Scan for the cell matching the given text and deliver its [X, Y] coordinate at center. 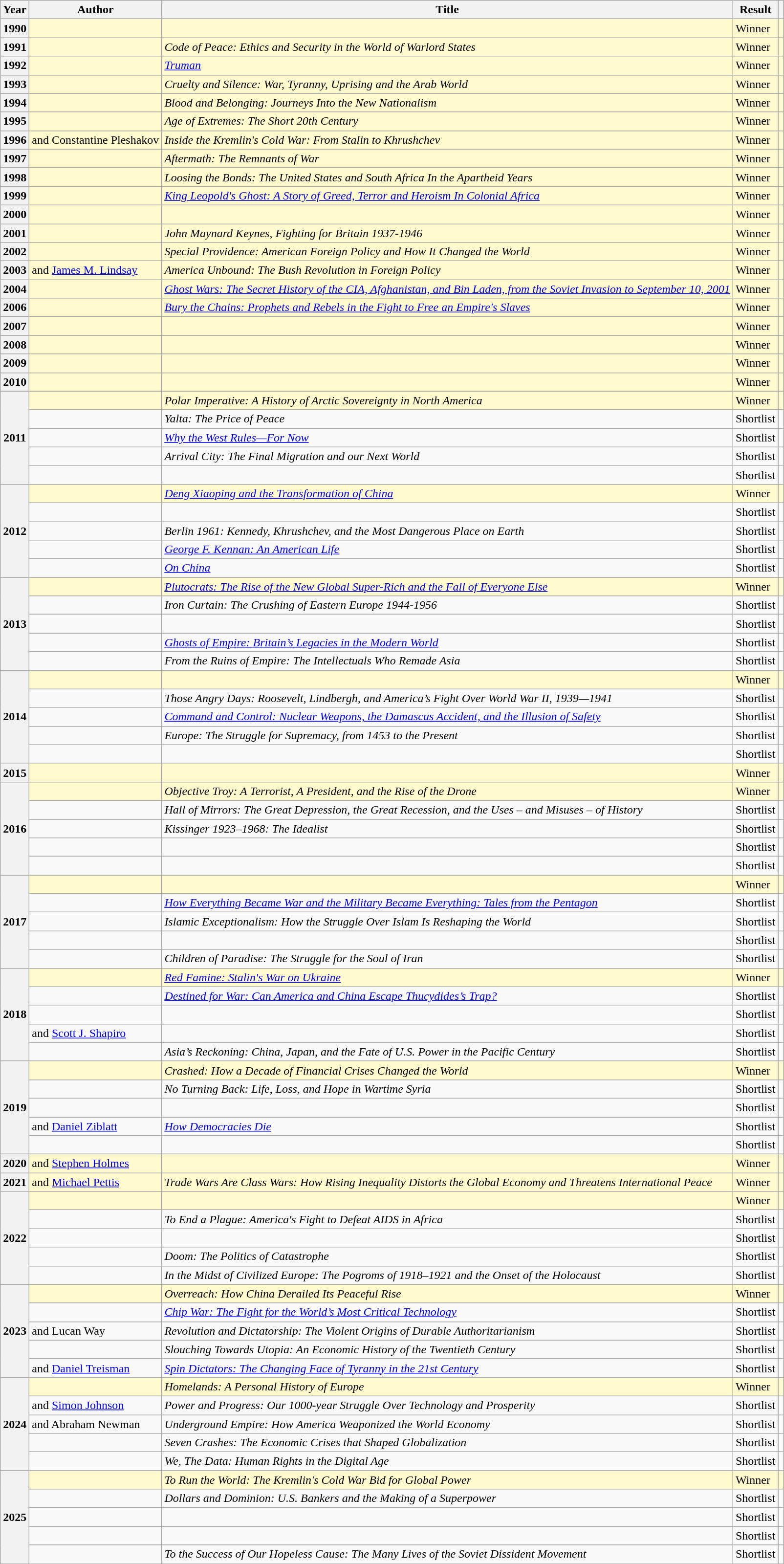
2006 [15, 308]
and Lucan Way [96, 1331]
1991 [15, 47]
Slouching Towards Utopia: An Economic History of the Twentieth Century [448, 1349]
2023 [15, 1331]
Dollars and Dominion: U.S. Bankers and the Making of a Superpower [448, 1498]
Yalta: The Price of Peace [448, 419]
Spin Dictators: The Changing Face of Tyranny in the 21st Century [448, 1368]
Why the West Rules—For Now [448, 438]
Year [15, 10]
2000 [15, 214]
1999 [15, 196]
Ghosts of Empire: Britain’s Legacies in the Modern World [448, 642]
1992 [15, 66]
and Michael Pettis [96, 1182]
2003 [15, 270]
To End a Plague: America's Fight to Defeat AIDS in Africa [448, 1219]
Title [448, 10]
2014 [15, 717]
2010 [15, 382]
America Unbound: The Bush Revolution in Foreign Policy [448, 270]
King Leopold's Ghost: A Story of Greed, Terror and Heroism In Colonial Africa [448, 196]
Blood and Belonging: Journeys Into the New Nationalism [448, 103]
Command and Control: Nuclear Weapons, the Damascus Accident, and the Illusion of Safety [448, 717]
Code of Peace: Ethics and Security in the World of Warlord States [448, 47]
Trade Wars Are Class Wars: How Rising Inequality Distorts the Global Economy and Threatens International Peace [448, 1182]
Overreach: How China Derailed Its Peaceful Rise [448, 1294]
and Stephen Holmes [96, 1164]
1994 [15, 103]
George F. Kennan: An American Life [448, 550]
Iron Curtain: The Crushing of Eastern Europe 1944-1956 [448, 605]
Hall of Mirrors: The Great Depression, the Great Recession, and the Uses – and Misuses – of History [448, 810]
2020 [15, 1164]
Crashed: How a Decade of Financial Crises Changed the World [448, 1070]
2011 [15, 438]
Power and Progress: Our 1000-year Struggle Over Technology and Prosperity [448, 1405]
Revolution and Dictatorship: The Violent Origins of Durable Authoritarianism [448, 1331]
Children of Paradise: The Struggle for the Soul of Iran [448, 959]
1990 [15, 28]
2017 [15, 922]
Special Providence: American Foreign Policy and How It Changed the World [448, 252]
Age of Extremes: The Short 20th Century [448, 121]
Kissinger 1923–1968: The Idealist [448, 829]
2012 [15, 530]
On China [448, 568]
Aftermath: The Remnants of War [448, 158]
2009 [15, 363]
1995 [15, 121]
and Constantine Pleshakov [96, 140]
Chip War: The Fight for the World’s Most Critical Technology [448, 1312]
Deng Xiaoping and the Transformation of China [448, 493]
2021 [15, 1182]
Polar Imperative: A History of Arctic Sovereignty in North America [448, 400]
1993 [15, 84]
Truman [448, 66]
and Abraham Newman [96, 1424]
Seven Crashes: The Economic Crises that Shaped Globalization [448, 1443]
2007 [15, 326]
Berlin 1961: Kennedy, Khrushchev, and the Most Dangerous Place on Earth [448, 530]
and Daniel Ziblatt [96, 1126]
Doom: The Politics of Catastrophe [448, 1256]
2001 [15, 233]
2019 [15, 1107]
Result [755, 10]
How Democracies Die [448, 1126]
2016 [15, 828]
We, The Data: Human Rights in the Digital Age [448, 1461]
2004 [15, 289]
2015 [15, 772]
1997 [15, 158]
Arrival City: The Final Migration and our Next World [448, 456]
To Run the World: The Kremlin's Cold War Bid for Global Power [448, 1480]
and James M. Lindsay [96, 270]
Cruelty and Silence: War, Tyranny, Uprising and the Arab World [448, 84]
2024 [15, 1424]
2018 [15, 1014]
2002 [15, 252]
2025 [15, 1517]
and Simon Johnson [96, 1405]
2013 [15, 624]
Those Angry Days: Roosevelt, Lindbergh, and America’s Fight Over World War II, 1939—1941 [448, 698]
Homelands: A Personal History of Europe [448, 1387]
Asia’s Reckoning: China, Japan, and the Fate of U.S. Power in the Pacific Century [448, 1052]
In the Midst of Civilized Europe: The Pogroms of 1918–1921 and the Onset of the Holocaust [448, 1275]
and Daniel Treisman [96, 1368]
Objective Troy: A Terrorist, A President, and the Rise of the Drone [448, 791]
No Turning Back: Life, Loss, and Hope in Wartime Syria [448, 1089]
1996 [15, 140]
From the Ruins of Empire: The Intellectuals Who Remade Asia [448, 661]
Destined for War: Can America and China Escape Thucydides’s Trap? [448, 996]
Islamic Exceptionalism: How the Struggle Over Islam Is Reshaping the World [448, 922]
To the Success of Our Hopeless Cause: The Many Lives of the Soviet Dissident Movement [448, 1554]
Underground Empire: How America Weaponized the World Economy [448, 1424]
Ghost Wars: The Secret History of the CIA, Afghanistan, and Bin Laden, from the Soviet Invasion to September 10, 2001 [448, 289]
Inside the Kremlin's Cold War: From Stalin to Khrushchev [448, 140]
Bury the Chains: Prophets and Rebels in the Fight to Free an Empire's Slaves [448, 308]
Author [96, 10]
John Maynard Keynes, Fighting for Britain 1937-1946 [448, 233]
Loosing the Bonds: The United States and South Africa In the Apartheid Years [448, 177]
and Scott J. Shapiro [96, 1033]
How Everything Became War and the Military Became Everything: Tales from the Pentagon [448, 903]
Red Famine: Stalin's War on Ukraine [448, 977]
2008 [15, 345]
1998 [15, 177]
2022 [15, 1238]
Europe: The Struggle for Supremacy, from 1453 to the Present [448, 735]
Plutocrats: The Rise of the New Global Super-Rich and the Fall of Everyone Else [448, 587]
